From the cell containing the given text, extract its center point as [X, Y] coordinate. 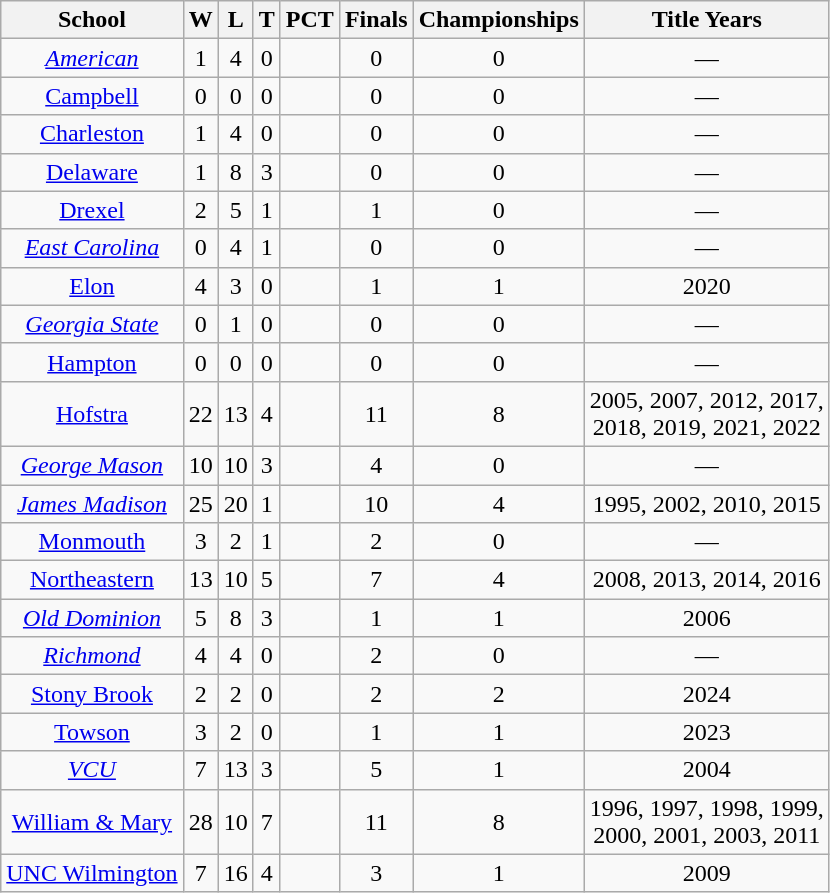
School [92, 20]
22 [200, 414]
Hampton [92, 362]
Georgia State [92, 324]
2006 [706, 618]
American [92, 58]
2005, 2007, 2012, 2017,2018, 2019, 2021, 2022 [706, 414]
Finals [376, 20]
2008, 2013, 2014, 2016 [706, 580]
UNC Wilmington [92, 873]
2023 [706, 732]
16 [236, 873]
25 [200, 503]
Richmond [92, 656]
Monmouth [92, 542]
William & Mary [92, 822]
2020 [706, 286]
Stony Brook [92, 694]
W [200, 20]
Hofstra [92, 414]
1995, 2002, 2010, 2015 [706, 503]
Campbell [92, 96]
Title Years [706, 20]
PCT [310, 20]
East Carolina [92, 248]
Elon [92, 286]
Old Dominion [92, 618]
VCU [92, 770]
Delaware [92, 172]
Towson [92, 732]
Championships [498, 20]
2009 [706, 873]
L [236, 20]
2004 [706, 770]
28 [200, 822]
20 [236, 503]
T [266, 20]
2024 [706, 694]
Northeastern [92, 580]
1996, 1997, 1998, 1999,2000, 2001, 2003, 2011 [706, 822]
George Mason [92, 465]
Drexel [92, 210]
James Madison [92, 503]
Charleston [92, 134]
